Pinpoint the cell where the given text exists, returning its [x, y] midpoint coordinate. 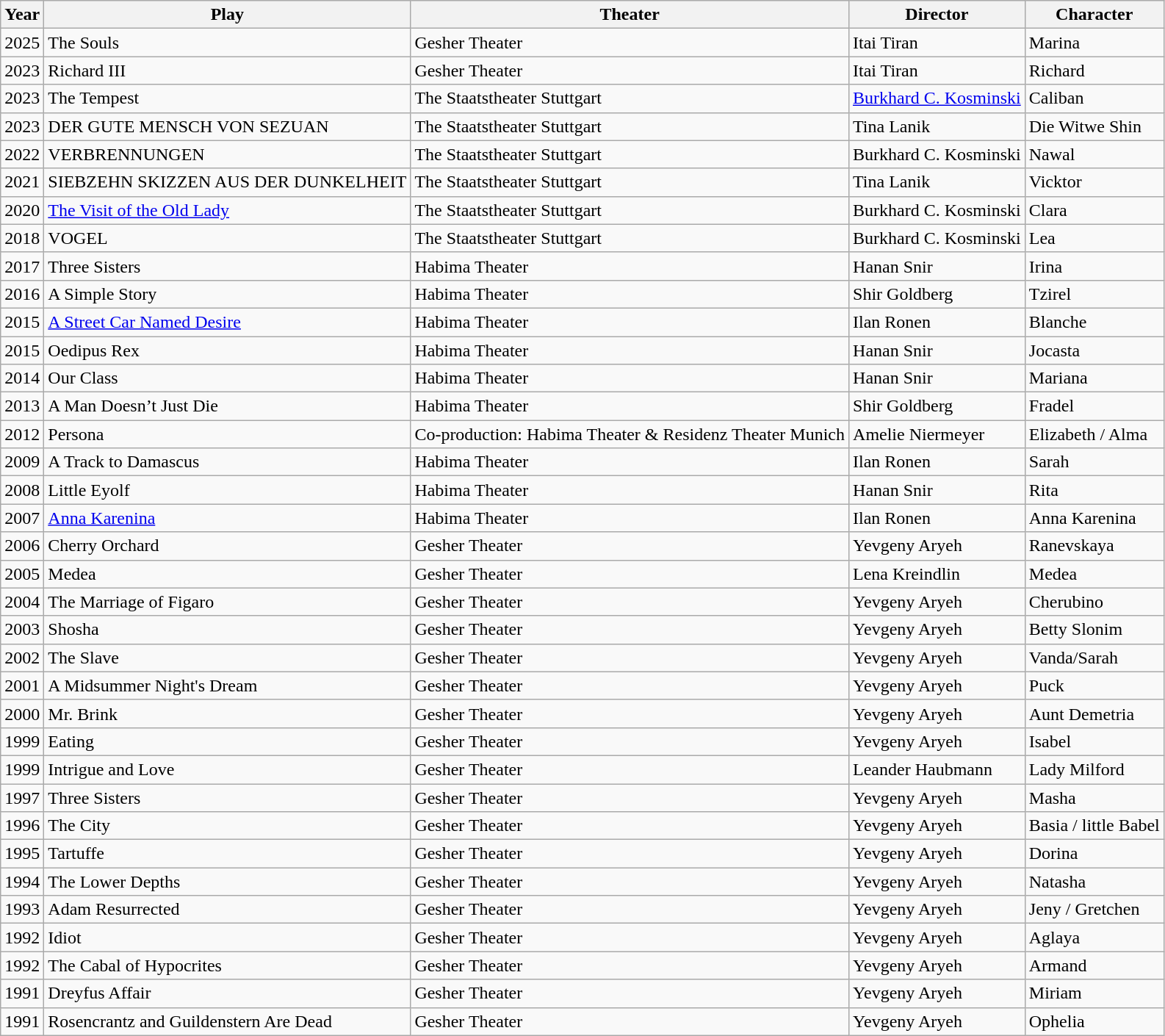
Idiot [228, 938]
Vanda/Sarah [1094, 658]
Adam Resurrected [228, 910]
VOGEL [228, 238]
Shosha [228, 630]
2022 [22, 154]
Miriam [1094, 993]
Little Eyolf [228, 490]
Rita [1094, 490]
Basia / little Babel [1094, 826]
2004 [22, 602]
Lea [1094, 238]
Sarah [1094, 462]
The City [228, 826]
Mr. Brink [228, 713]
2008 [22, 490]
Die Witwe Shin [1094, 126]
Rosencrantz and Guildenstern Are Dead [228, 1021]
Puck [1094, 686]
Persona [228, 434]
The Cabal of Hypocrites [228, 965]
A Simple Story [228, 294]
Caliban [1094, 98]
Director [937, 15]
2005 [22, 574]
2021 [22, 182]
Co-production: Habima Theater & Residenz Theater Munich [630, 434]
Aglaya [1094, 938]
A Street Car Named Desire [228, 322]
A Man Doesn’t Just Die [228, 406]
2020 [22, 210]
2012 [22, 434]
Dorina [1094, 854]
Play [228, 15]
1997 [22, 797]
2009 [22, 462]
Irina [1094, 266]
Armand [1094, 965]
Year [22, 15]
Ophelia [1094, 1021]
Theater [630, 15]
2006 [22, 546]
2013 [22, 406]
The Marriage of Figaro [228, 602]
A Track to Damascus [228, 462]
2018 [22, 238]
Tzirel [1094, 294]
2014 [22, 378]
Character [1094, 15]
2000 [22, 713]
The Lower Depths [228, 882]
Ranevskaya [1094, 546]
Mariana [1094, 378]
1993 [22, 910]
Intrigue and Love [228, 769]
2016 [22, 294]
Dreyfus Affair [228, 993]
Blanche [1094, 322]
Elizabeth / Alma [1094, 434]
Aunt Demetria [1094, 713]
Fradel [1094, 406]
Richard [1094, 71]
Marina [1094, 43]
Tartuffe [228, 854]
Vicktor [1094, 182]
1994 [22, 882]
Leander Haubmann [937, 769]
Isabel [1094, 741]
2002 [22, 658]
2003 [22, 630]
Eating [228, 741]
1996 [22, 826]
Cherubino [1094, 602]
Jeny / Gretchen [1094, 910]
SIEBZEHN SKIZZEN AUS DER DUNKELHEIT [228, 182]
DER GUTE MENSCH VON SEZUAN [228, 126]
The Visit of the Old Lady [228, 210]
Oedipus Rex [228, 350]
Masha [1094, 797]
2001 [22, 686]
Cherry Orchard [228, 546]
VERBRENNUNGEN [228, 154]
The Slave [228, 658]
Betty Slonim [1094, 630]
1995 [22, 854]
Nawal [1094, 154]
Our Class [228, 378]
The Tempest [228, 98]
Lady Milford [1094, 769]
Lena Kreindlin [937, 574]
Natasha [1094, 882]
Clara [1094, 210]
2017 [22, 266]
Richard III [228, 71]
The Souls [228, 43]
2007 [22, 518]
2025 [22, 43]
Amelie Niermeyer [937, 434]
Jocasta [1094, 350]
A Midsummer Night's Dream [228, 686]
